Return the (x, y) coordinate for the center point of the cell that contains the specified text.  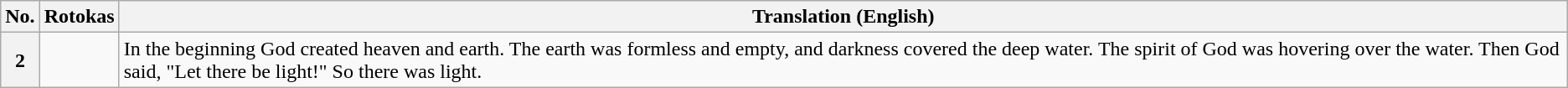
Translation (English) (843, 17)
Rotokas (79, 17)
No. (20, 17)
2 (20, 60)
